Locate the cell with the specified text and output its (X, Y) center coordinate. 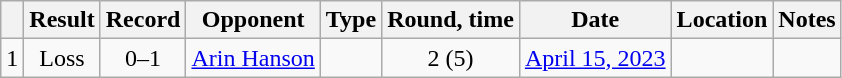
Round, time (451, 20)
0–1 (143, 58)
Notes (807, 20)
Opponent (253, 20)
1 (12, 58)
Type (350, 20)
Arin Hanson (253, 58)
Result (62, 20)
Loss (62, 58)
Location (722, 20)
2 (5) (451, 58)
Record (143, 20)
Date (595, 20)
April 15, 2023 (595, 58)
